Pinpoint the cell where the given text exists, returning its [X, Y] midpoint coordinate. 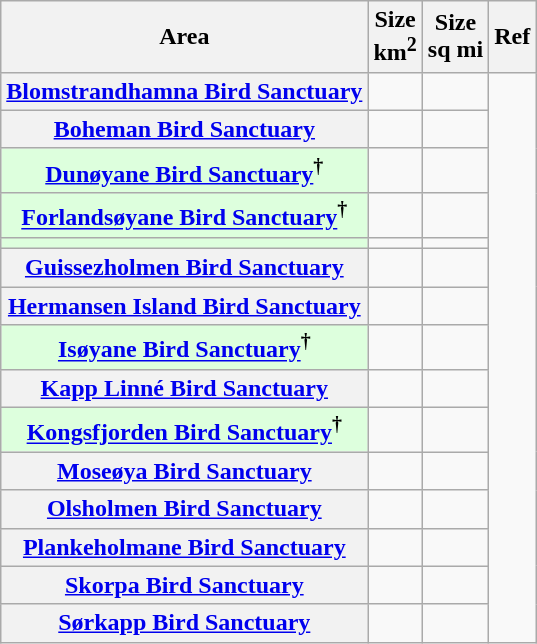
Blomstrandhamna Bird Sanctuary [184, 91]
Sørkapp Bird Sanctuary [184, 623]
Guissezholmen Bird Sanctuary [184, 268]
Area [184, 37]
Sizekm2 [395, 37]
Hermansen Island Bird Sanctuary [184, 306]
Skorpa Bird Sanctuary [184, 585]
Sizesq mi [455, 37]
Isøyane Bird Sanctuary† [184, 348]
Forlandsøyane Bird Sanctuary† [184, 216]
Dunøyane Bird Sanctuary† [184, 170]
Kongsfjorden Bird Sanctuary† [184, 430]
Plankeholmane Bird Sanctuary [184, 547]
Olsholmen Bird Sanctuary [184, 509]
Moseøya Bird Sanctuary [184, 471]
Boheman Bird Sanctuary [184, 129]
Ref [512, 37]
Kapp Linné Bird Sanctuary [184, 388]
